Return [x, y] of the center of cell containing provided text 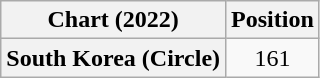
Chart (2022) [114, 20]
Position [273, 20]
161 [273, 58]
South Korea (Circle) [114, 58]
